Search for the cell housing the specified text and yield its (X, Y) center coordinate. 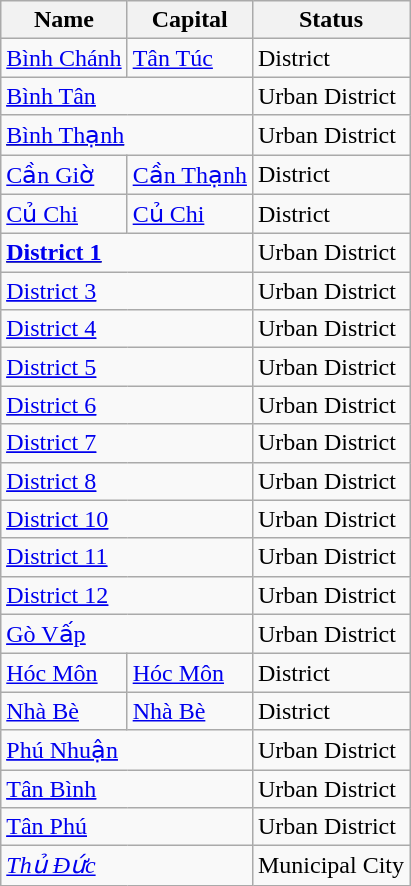
Bình Chánh (64, 58)
Thủ Đức (127, 866)
Name (64, 20)
Cần Giờ (64, 174)
District 8 (127, 481)
District 6 (127, 405)
District 3 (127, 291)
Bình Thạnh (127, 135)
Tân Bình (127, 789)
District 10 (127, 519)
District 5 (127, 367)
District 11 (127, 557)
District 12 (127, 595)
Gò Vấp (127, 634)
District 1 (127, 253)
Tân Túc (190, 58)
District 4 (127, 329)
District 7 (127, 443)
Status (330, 20)
Capital (190, 20)
Bình Tân (127, 96)
Phú Nhuận (127, 750)
Tân Phú (127, 827)
Cần Thạnh (190, 174)
Municipal City (330, 866)
